Extract the (x, y) coordinate from the center of the cell holding the provided text.  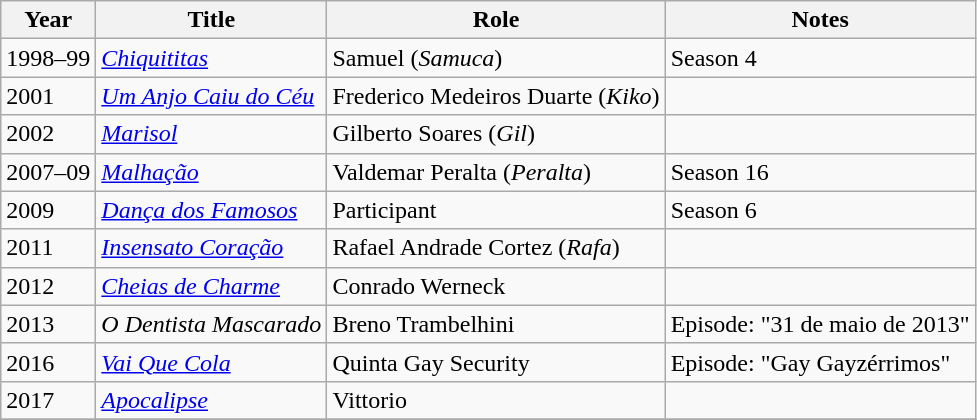
Apocalipse (212, 400)
O Dentista Mascarado (212, 324)
2001 (48, 96)
Year (48, 20)
Marisol (212, 134)
2017 (48, 400)
Malhação (212, 172)
Breno Trambelhini (496, 324)
Cheias de Charme (212, 286)
2013 (48, 324)
Vittorio (496, 400)
Role (496, 20)
Gilberto Soares (Gil) (496, 134)
Notes (820, 20)
Frederico Medeiros Duarte (Kiko) (496, 96)
Rafael Andrade Cortez (Rafa) (496, 248)
Insensato Coração (212, 248)
Season 4 (820, 58)
Conrado Werneck (496, 286)
Valdemar Peralta (Peralta) (496, 172)
Vai Que Cola (212, 362)
2016 (48, 362)
2011 (48, 248)
2012 (48, 286)
Dança dos Famosos (212, 210)
1998–99 (48, 58)
Um Anjo Caiu do Céu (212, 96)
2002 (48, 134)
Participant (496, 210)
2007–09 (48, 172)
Episode: "Gay Gayzérrimos" (820, 362)
Samuel (Samuca) (496, 58)
Season 6 (820, 210)
Title (212, 20)
Quinta Gay Security (496, 362)
Chiquititas (212, 58)
Season 16 (820, 172)
2009 (48, 210)
Episode: "31 de maio de 2013" (820, 324)
